Return the [x, y] coordinate for the center point of the cell that contains the specified text.  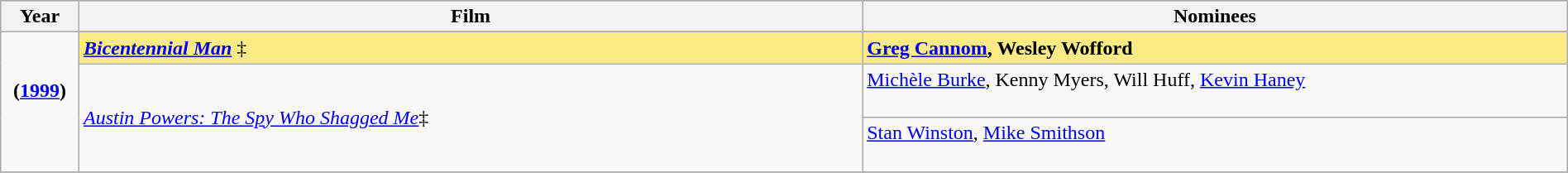
Greg Cannom, Wesley Wofford [1216, 48]
Michèle Burke, Kenny Myers, Will Huff, Kevin Haney [1216, 91]
Year [40, 17]
Stan Winston, Mike Smithson [1216, 144]
Film [470, 17]
(1999) [40, 102]
Nominees [1216, 17]
Austin Powers: The Spy Who Shagged Me‡ [470, 118]
Bicentennial Man ‡ [470, 48]
